Detect which cell encompasses the target text, then output its [X, Y] center coordinate. 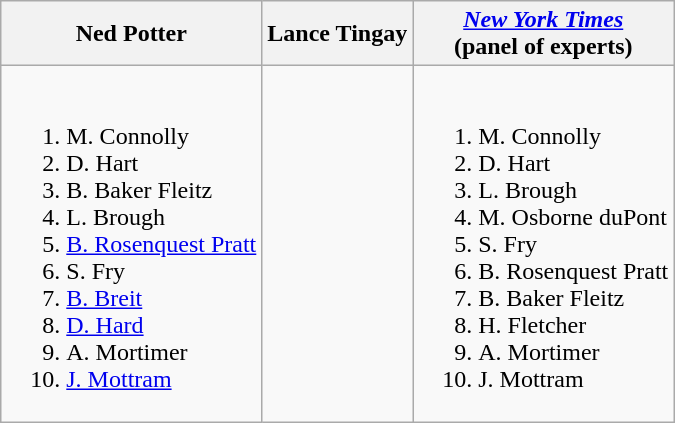
Ned Potter [132, 34]
Lance Tingay [338, 34]
New York Times(panel of experts) [544, 34]
M. Connolly D. Hart B. Baker Fleitz L. Brough B. Rosenquest Pratt S. Fry B. Breit D. Hard A. Mortimer J. Mottram [132, 244]
M. Connolly D. Hart L. Brough M. Osborne duPont S. Fry B. Rosenquest Pratt B. Baker Fleitz H. Fletcher A. Mortimer J. Mottram [544, 244]
